Return (X, Y) of the center of cell containing provided text 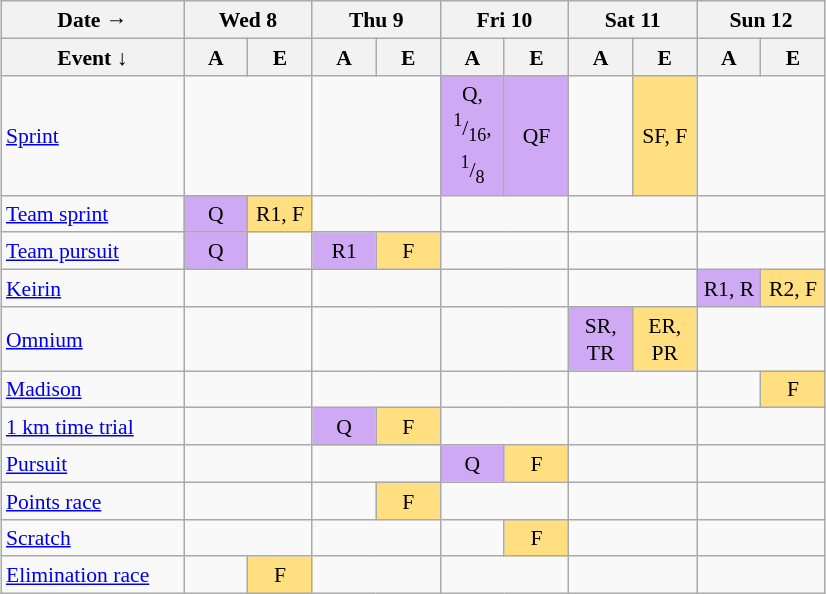
Omnium (92, 339)
Q, 1/16, 1/8 (472, 135)
R2, F (793, 288)
Event ↓ (92, 56)
Sat 11 (633, 20)
R1, F (280, 214)
Team pursuit (92, 250)
Sun 12 (761, 20)
R1, R (729, 288)
R1 (344, 250)
Pursuit (92, 464)
Date → (92, 20)
Thu 9 (376, 20)
Keirin (92, 288)
Points race (92, 500)
Fri 10 (504, 20)
Sprint (92, 135)
Elimination race (92, 574)
Madison (92, 390)
Team sprint (92, 214)
Wed 8 (248, 20)
ER, PR (665, 339)
SF, F (665, 135)
Scratch (92, 538)
QF (536, 135)
1 km time trial (92, 426)
SR, TR (601, 339)
